Scan for the cell matching the given text and deliver its [x, y] coordinate at center. 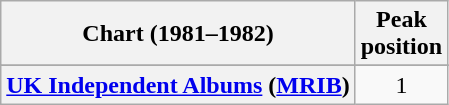
UK Independent Albums (MRIB) [178, 85]
1 [401, 85]
Peakposition [401, 34]
Chart (1981–1982) [178, 34]
